Scan for the cell matching the given text and deliver its [x, y] coordinate at center. 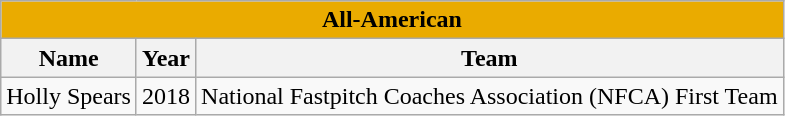
Holly Spears [69, 96]
All-American [392, 20]
National Fastpitch Coaches Association (NFCA) First Team [490, 96]
2018 [166, 96]
Name [69, 58]
Year [166, 58]
Team [490, 58]
